Return the [X, Y] coordinate for the center point of the cell that contains the specified text.  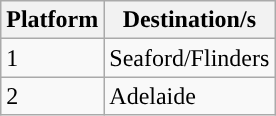
1 [52, 58]
Destination/s [190, 20]
Adelaide [190, 96]
Platform [52, 20]
2 [52, 96]
Seaford/Flinders [190, 58]
